For the text-containing cell, return its midpoint in (x, y) coordinate format. 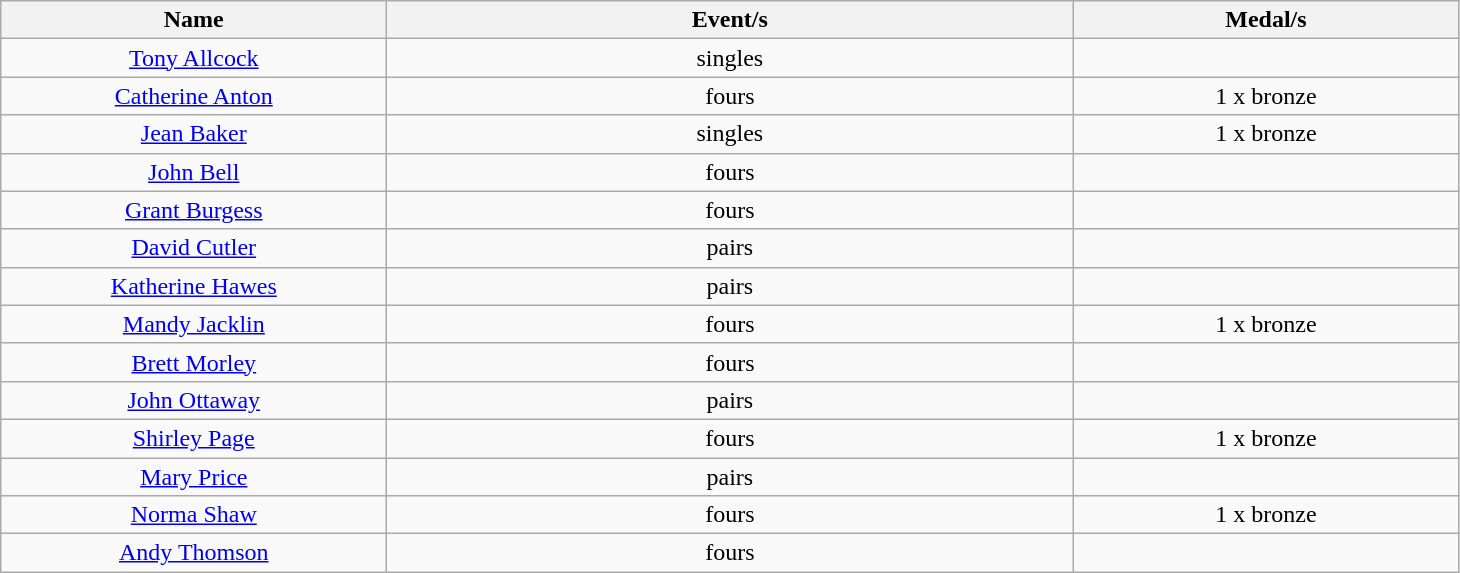
Brett Morley (194, 362)
Event/s (730, 20)
Andy Thomson (194, 553)
Jean Baker (194, 134)
Norma Shaw (194, 515)
Grant Burgess (194, 210)
Mary Price (194, 477)
Catherine Anton (194, 96)
John Bell (194, 172)
Medal/s (1266, 20)
Shirley Page (194, 438)
Tony Allcock (194, 58)
John Ottaway (194, 400)
Name (194, 20)
Mandy Jacklin (194, 324)
David Cutler (194, 248)
Katherine Hawes (194, 286)
